Extract the [X, Y] coordinate from the center of the cell holding the provided text.  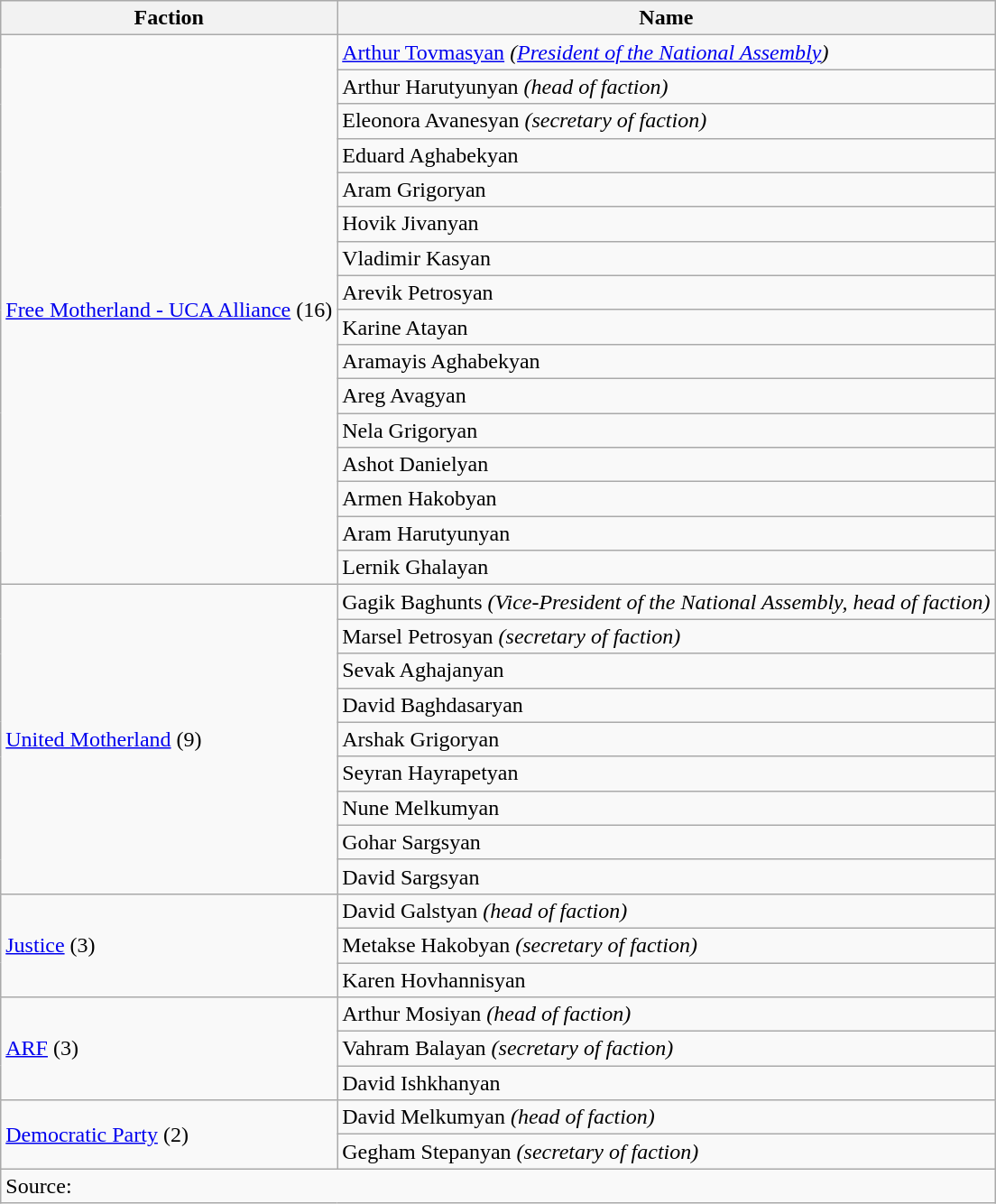
Hovik Jivanyan [666, 224]
Seyran Hayrapetyan [666, 773]
Ashot Danielyan [666, 465]
Marsel Petrosyan (secretary of faction) [666, 636]
David Melkumyan (head of faction) [666, 1117]
Free Motherland - UCA Alliance (16) [170, 310]
Eduard Aghabekyan [666, 155]
David Ishkhanyan [666, 1083]
Arthur Mosiyan (head of faction) [666, 1014]
Aramayis Aghabekyan [666, 361]
Vladimir Kasyan [666, 258]
Arshak Grigoryan [666, 739]
David Sargsyan [666, 876]
Arevik Petrosyan [666, 292]
Arthur Harutyunyan (head of faction) [666, 87]
Lernik Ghalayan [666, 568]
David Baghdasaryan [666, 705]
Nela Grigoryan [666, 431]
Source: [498, 1186]
Justice (3) [170, 945]
Karine Atayan [666, 327]
Aram Harutyunyan [666, 533]
Gegham Stepanyan (secretary of faction) [666, 1152]
Gohar Sargsyan [666, 842]
Vahram Balayan (secretary of faction) [666, 1049]
Democratic Party (2) [170, 1135]
ARF (3) [170, 1049]
Gagik Baghunts (Vice-President of the National Assembly, head of faction) [666, 602]
Nune Melkumyan [666, 808]
Armen Hakobyan [666, 499]
United Motherland (9) [170, 740]
Karen Hovhannisyan [666, 979]
Arthur Tovmasyan (President of the National Assembly) [666, 52]
Aram Grigoryan [666, 190]
Faction [170, 18]
Eleonora Avanesyan (secretary of faction) [666, 121]
Areg Avagyan [666, 395]
Sevak Aghajanyan [666, 671]
David Galstyan (head of faction) [666, 911]
Name [666, 18]
Metakse Hakobyan (secretary of faction) [666, 945]
